Scan for the cell matching the given text and deliver its (X, Y) coordinate at center. 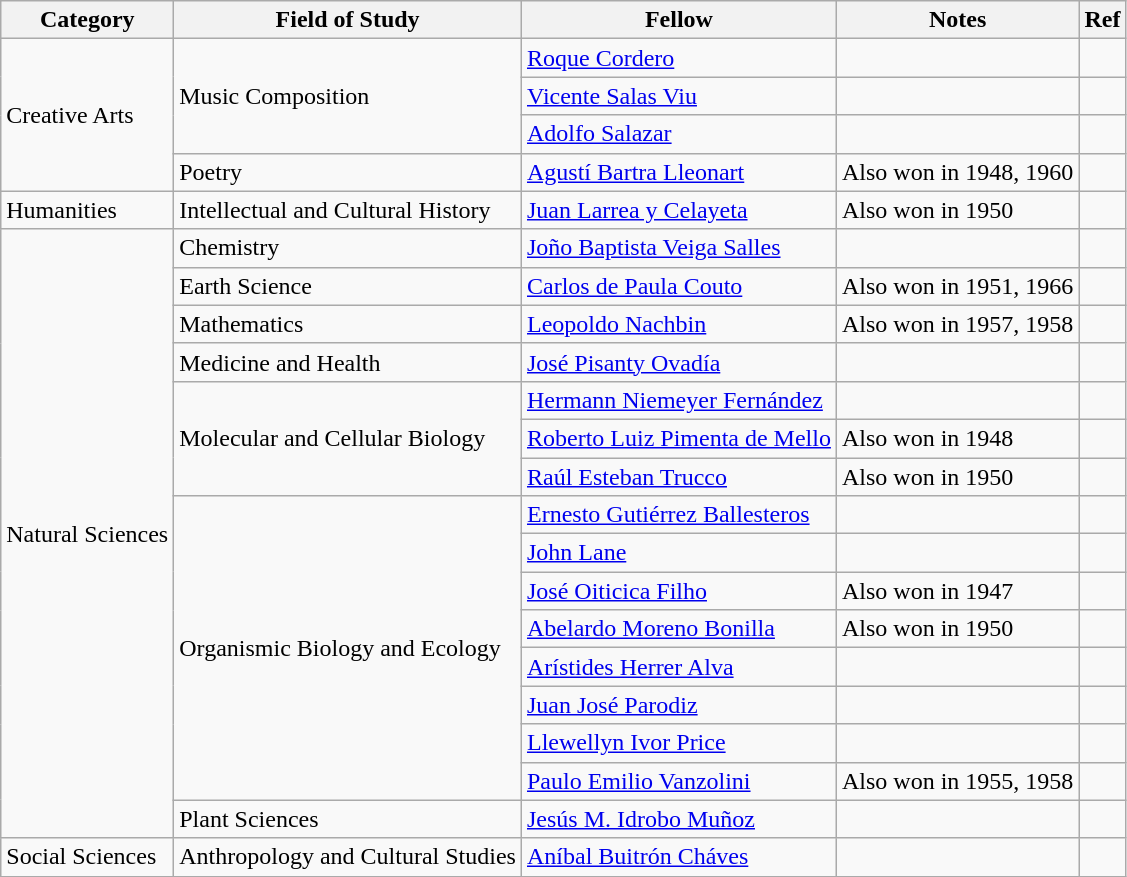
Raúl Esteban Trucco (678, 477)
Juan José Parodiz (678, 705)
Jesús M. Idrobo Muñoz (678, 819)
Also won in 1947 (957, 591)
Carlos de Paula Couto (678, 286)
Earth Science (348, 286)
Juan Larrea y Celayeta (678, 210)
Poetry (348, 172)
Roberto Luiz Pimenta de Mello (678, 438)
Music Composition (348, 96)
Paulo Emilio Vanzolini (678, 781)
Creative Arts (88, 115)
Adolfo Salazar (678, 134)
Ref (1102, 20)
Fellow (678, 20)
Joño Baptista Veiga Salles (678, 248)
Organismic Biology and Ecology (348, 648)
Ernesto Gutiérrez Ballesteros (678, 515)
Category (88, 20)
Humanities (88, 210)
John Lane (678, 553)
José Oiticica Filho (678, 591)
Arístides Herrer Alva (678, 667)
Hermann Niemeyer Fernández (678, 400)
Abelardo Moreno Bonilla (678, 629)
Mathematics (348, 324)
Also won in 1955, 1958 (957, 781)
Plant Sciences (348, 819)
Vicente Salas Viu (678, 96)
José Pisanty Ovadía (678, 362)
Natural Sciences (88, 534)
Llewellyn Ivor Price (678, 743)
Leopoldo Nachbin (678, 324)
Molecular and Cellular Biology (348, 438)
Chemistry (348, 248)
Intellectual and Cultural History (348, 210)
Also won in 1948, 1960 (957, 172)
Also won in 1957, 1958 (957, 324)
Aníbal Buitrón Cháves (678, 857)
Also won in 1948 (957, 438)
Agustí Bartra Lleonart (678, 172)
Anthropology and Cultural Studies (348, 857)
Roque Cordero (678, 58)
Medicine and Health (348, 362)
Also won in 1951, 1966 (957, 286)
Field of Study (348, 20)
Notes (957, 20)
Social Sciences (88, 857)
